Locate the cell with the specified text and output its (x, y) center coordinate. 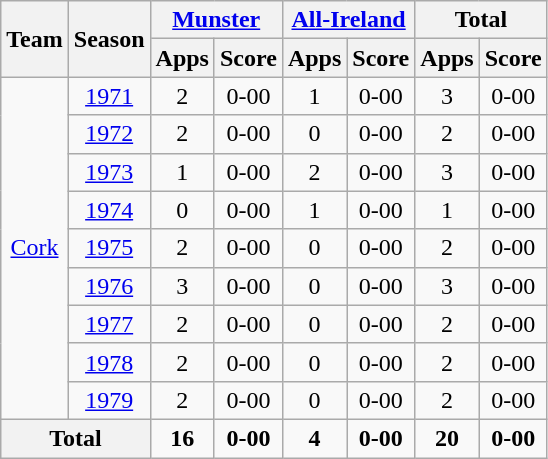
1979 (109, 400)
4 (314, 438)
Season (109, 39)
All-Ireland (348, 20)
1973 (109, 172)
1971 (109, 96)
1978 (109, 362)
1975 (109, 248)
1972 (109, 134)
Team (35, 39)
1976 (109, 286)
20 (447, 438)
16 (182, 438)
Cork (35, 248)
1977 (109, 324)
1974 (109, 210)
Munster (216, 20)
